Capture the cell that displays the provided text and extract its (X, Y) central coordinate. 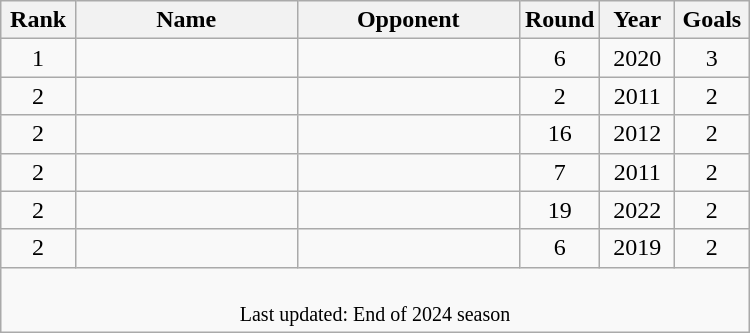
Opponent (408, 20)
3 (712, 58)
2022 (638, 210)
7 (559, 172)
Year (638, 20)
Round (559, 20)
1 (38, 58)
2012 (638, 134)
Goals (712, 20)
Name (186, 20)
Last updated: End of 2024 season (375, 300)
Rank (38, 20)
2019 (638, 248)
19 (559, 210)
16 (559, 134)
2020 (638, 58)
